Detect which cell encompasses the target text, then output its (X, Y) center coordinate. 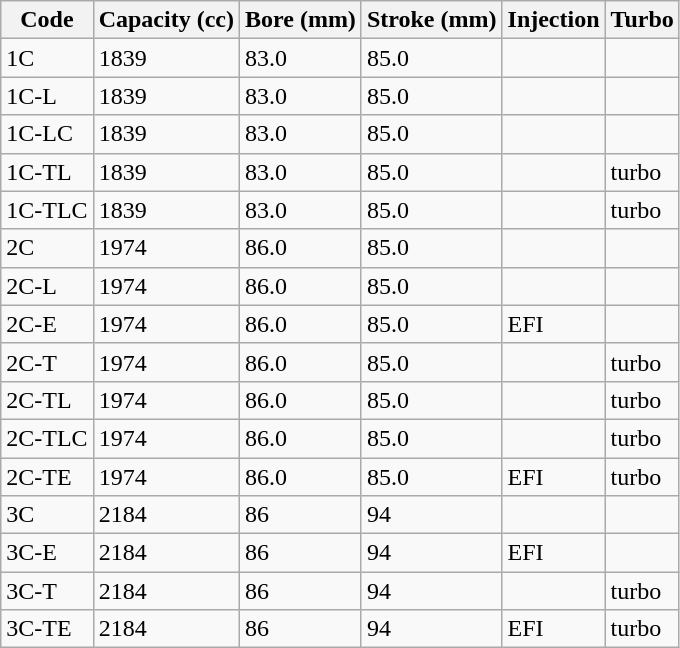
Code (47, 20)
Capacity (cc) (166, 20)
2C-E (47, 324)
3C-TE (47, 629)
1C-TL (47, 172)
2C-TLC (47, 438)
1C-TLC (47, 210)
2C-TL (47, 400)
Stroke (mm) (432, 20)
1C (47, 58)
1C-L (47, 96)
3C-E (47, 553)
2C (47, 248)
2C-TE (47, 477)
2C-L (47, 286)
Injection (554, 20)
Bore (mm) (300, 20)
Turbo (642, 20)
1C-LC (47, 134)
3C-T (47, 591)
3C (47, 515)
2C-T (47, 362)
